Return the [x, y] coordinate for the center point of the cell that contains the specified text.  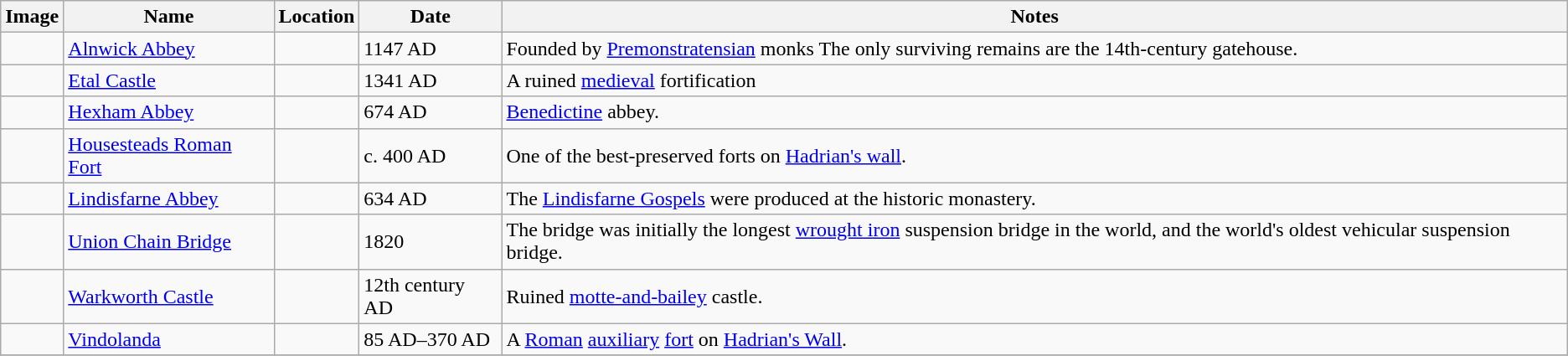
Hexham Abbey [169, 112]
The Lindisfarne Gospels were produced at the historic monastery. [1034, 199]
Notes [1034, 17]
12th century AD [431, 297]
Housesteads Roman Fort [169, 156]
Founded by Premonstratensian monks The only surviving remains are the 14th-century gatehouse. [1034, 49]
Image [32, 17]
One of the best-preserved forts on Hadrian's wall. [1034, 156]
Warkworth Castle [169, 297]
Benedictine abbey. [1034, 112]
The bridge was initially the longest wrought iron suspension bridge in the world, and the world's oldest vehicular suspension bridge. [1034, 241]
Alnwick Abbey [169, 49]
1147 AD [431, 49]
A ruined medieval fortification [1034, 80]
1820 [431, 241]
674 AD [431, 112]
Location [317, 17]
Name [169, 17]
Union Chain Bridge [169, 241]
A Roman auxiliary fort on Hadrian's Wall. [1034, 339]
Lindisfarne Abbey [169, 199]
1341 AD [431, 80]
85 AD–370 AD [431, 339]
c. 400 AD [431, 156]
Ruined motte-and-bailey castle. [1034, 297]
Vindolanda [169, 339]
634 AD [431, 199]
Etal Castle [169, 80]
Date [431, 17]
